Scan for the cell matching the given text and deliver its (x, y) coordinate at center. 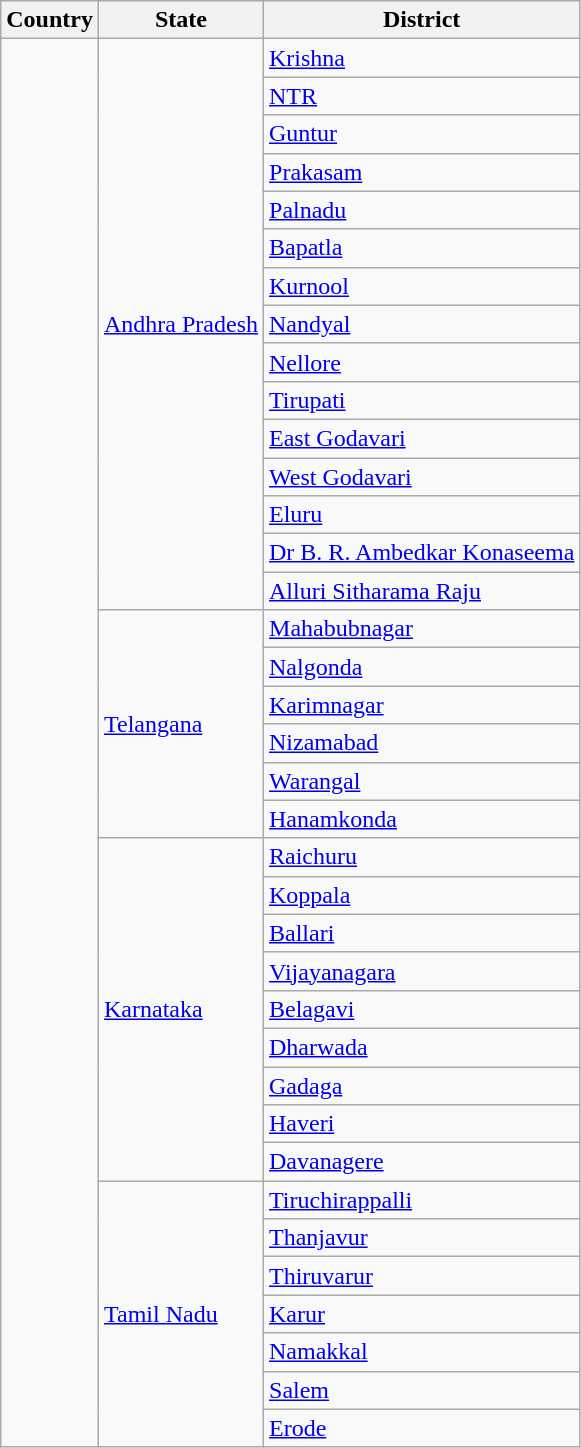
Prakasam (422, 172)
Karimnagar (422, 705)
Dr B. R. Ambedkar Konaseema (422, 553)
Thiruvarur (422, 1276)
Haveri (422, 1124)
Alluri Sitharama Raju (422, 591)
Tirupati (422, 400)
NTR (422, 96)
Krishna (422, 58)
Salem (422, 1390)
Mahabubnagar (422, 629)
Nizamabad (422, 743)
Dharwada (422, 1047)
Guntur (422, 134)
East Godavari (422, 438)
West Godavari (422, 477)
Raichuru (422, 857)
Nellore (422, 362)
Palnadu (422, 210)
Country (50, 20)
Bapatla (422, 248)
Koppala (422, 895)
Gadaga (422, 1085)
State (180, 20)
Nandyal (422, 324)
District (422, 20)
Karur (422, 1314)
Kurnool (422, 286)
Warangal (422, 781)
Telangana (180, 724)
Andhra Pradesh (180, 324)
Karnataka (180, 1010)
Vijayanagara (422, 971)
Ballari (422, 933)
Namakkal (422, 1352)
Tamil Nadu (180, 1314)
Eluru (422, 515)
Hanamkonda (422, 819)
Nalgonda (422, 667)
Thanjavur (422, 1238)
Davanagere (422, 1162)
Tiruchirappalli (422, 1200)
Belagavi (422, 1009)
Erode (422, 1428)
